Output the [x, y] coordinate of the center of the cell containing the given text.  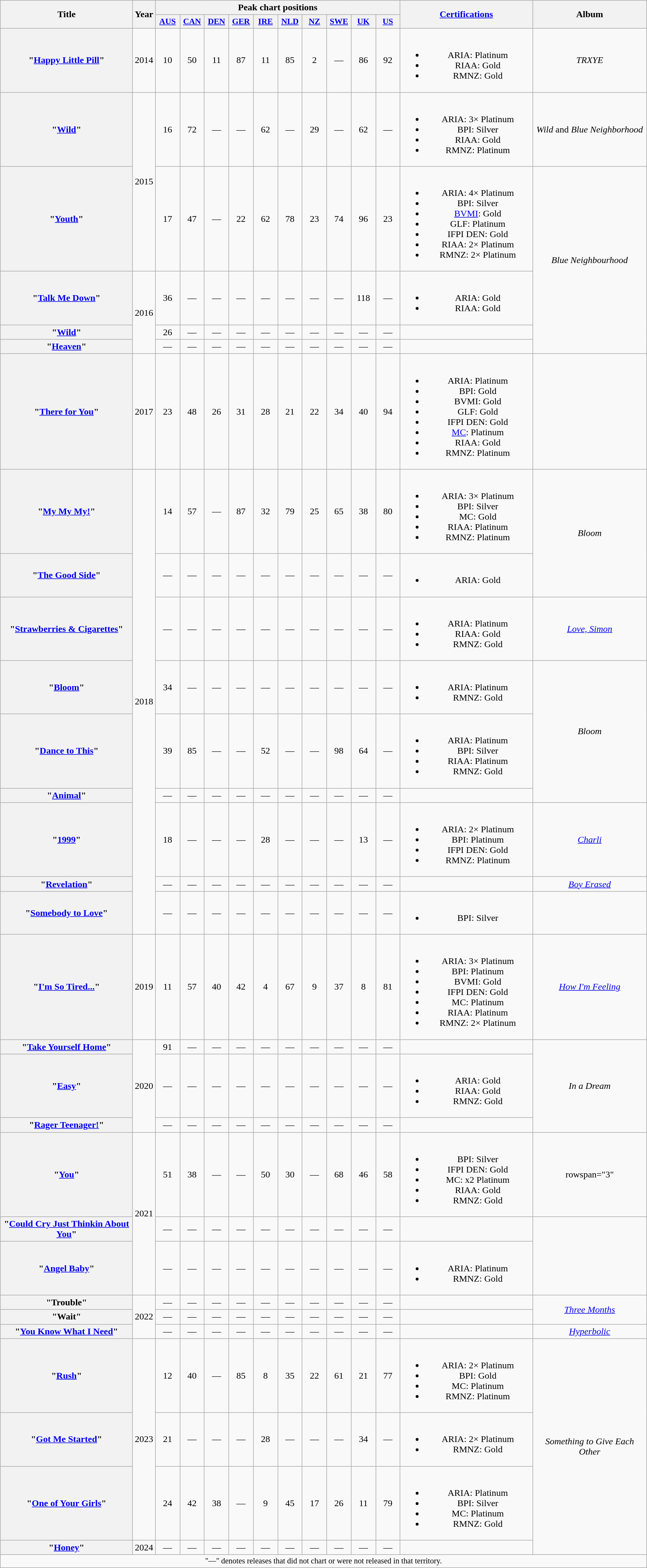
ARIA: 3× PlatinumBPI: PlatinumBVMI: GoldIFPI DEN: GoldMC: PlatinumRIAA: PlatinumRMNZ: 2× Platinum [466, 987]
"Easy" [66, 1086]
"Honey" [66, 1547]
SWE [339, 22]
45 [290, 1503]
"Dance to This" [66, 751]
24 [168, 1503]
In a Dream [589, 1086]
"Somebody to Love" [66, 912]
"Take Yourself Home" [66, 1046]
Peak chart positions [278, 8]
"Youth" [66, 219]
39 [168, 751]
"There for You" [66, 412]
91 [168, 1046]
ARIA: Gold [466, 575]
Year [144, 15]
"Got Me Started" [66, 1439]
CAN [192, 22]
30 [290, 1174]
NLD [290, 22]
BPI: SilverIFPI DEN: GoldMC: x2 PlatinumRIAA: GoldRMNZ: Gold [466, 1174]
96 [363, 219]
ARIA: 4× PlatinumBPI: SilverBVMI: GoldGLF: PlatinumIFPI DEN: GoldRIAA: 2× PlatinumRMNZ: 2× Platinum [466, 219]
"You Know What I Need" [66, 1331]
47 [192, 219]
"Happy Little Pill" [66, 60]
78 [290, 219]
"Could Cry Just Thinkin About You" [66, 1229]
ARIA: 2× PlatinumBPI: GoldMC: PlatinumRMNZ: Platinum [466, 1376]
61 [339, 1376]
2022 [144, 1317]
2020 [144, 1086]
AUS [168, 22]
Charli [589, 840]
"The Good Side" [66, 575]
"Rush" [66, 1376]
2 [315, 60]
IRE [265, 22]
36 [168, 298]
58 [388, 1174]
ARIA: GoldRIAA: GoldRMNZ: Gold [466, 1086]
2021 [144, 1214]
2024 [144, 1547]
2018 [144, 702]
16 [168, 129]
68 [339, 1174]
ARIA: 2× PlatinumRMNZ: Gold [466, 1439]
rowspan="3" [589, 1174]
Wild and Blue Neighborhood [589, 129]
"Wait" [66, 1317]
"One of Your Girls" [66, 1503]
86 [363, 60]
37 [339, 987]
Hyperbolic [589, 1331]
"You" [66, 1174]
2014 [144, 60]
25 [315, 512]
67 [290, 987]
2016 [144, 313]
US [388, 22]
BPI: Silver [466, 912]
2015 [144, 182]
ARIA: PlatinumBPI: SilverMC: PlatinumRMNZ: Gold [466, 1503]
ARIA: PlatinumBPI: SilverRIAA: PlatinumRMNZ: Gold [466, 751]
"Angel Baby" [66, 1268]
"Rager Teenager!" [66, 1125]
"Animal" [66, 795]
ARIA: GoldRIAA: Gold [466, 298]
TRXYE [589, 60]
Three Months [589, 1310]
"Revelation" [66, 884]
51 [168, 1174]
46 [363, 1174]
Love, Simon [589, 628]
64 [363, 751]
35 [290, 1376]
4 [265, 987]
74 [339, 219]
48 [192, 412]
"Strawberries & Cigarettes" [66, 628]
"1999" [66, 840]
65 [339, 512]
77 [388, 1376]
Boy Erased [589, 884]
"Bloom" [66, 687]
29 [315, 129]
2023 [144, 1439]
18 [168, 840]
81 [388, 987]
118 [363, 298]
Certifications [466, 15]
72 [192, 129]
12 [168, 1376]
"Heaven" [66, 347]
ARIA: 3× PlatinumBPI: SilverRIAA: GoldRMNZ: Platinum [466, 129]
2017 [144, 412]
ARIA: 2× PlatinumBPI: PlatinumIFPI DEN: GoldRMNZ: Platinum [466, 840]
2019 [144, 987]
GER [241, 22]
52 [265, 751]
"Trouble" [66, 1302]
Album [589, 15]
80 [388, 512]
DEN [216, 22]
NZ [315, 22]
ARIA: PlatinumBPI: GoldBVMI: GoldGLF: GoldIFPI DEN: GoldMC: PlatinumRIAA: GoldRMNZ: Platinum [466, 412]
98 [339, 751]
Blue Neighbourhood [589, 260]
10 [168, 60]
13 [363, 840]
14 [168, 512]
94 [388, 412]
"I'm So Tired..." [66, 987]
31 [241, 412]
How I'm Feeling [589, 987]
Title [66, 15]
Something to Give Each Other [589, 1447]
"Talk Me Down" [66, 298]
"My My My!" [66, 512]
UK [363, 22]
ARIA: 3× PlatinumBPI: SilverMC: GoldRIAA: PlatinumRMNZ: Platinum [466, 512]
32 [265, 512]
"—" denotes releases that did not chart or were not released in that territory. [324, 1561]
92 [388, 60]
